Identify which cell holds the provided text, then report its [x, y] central coordinate. 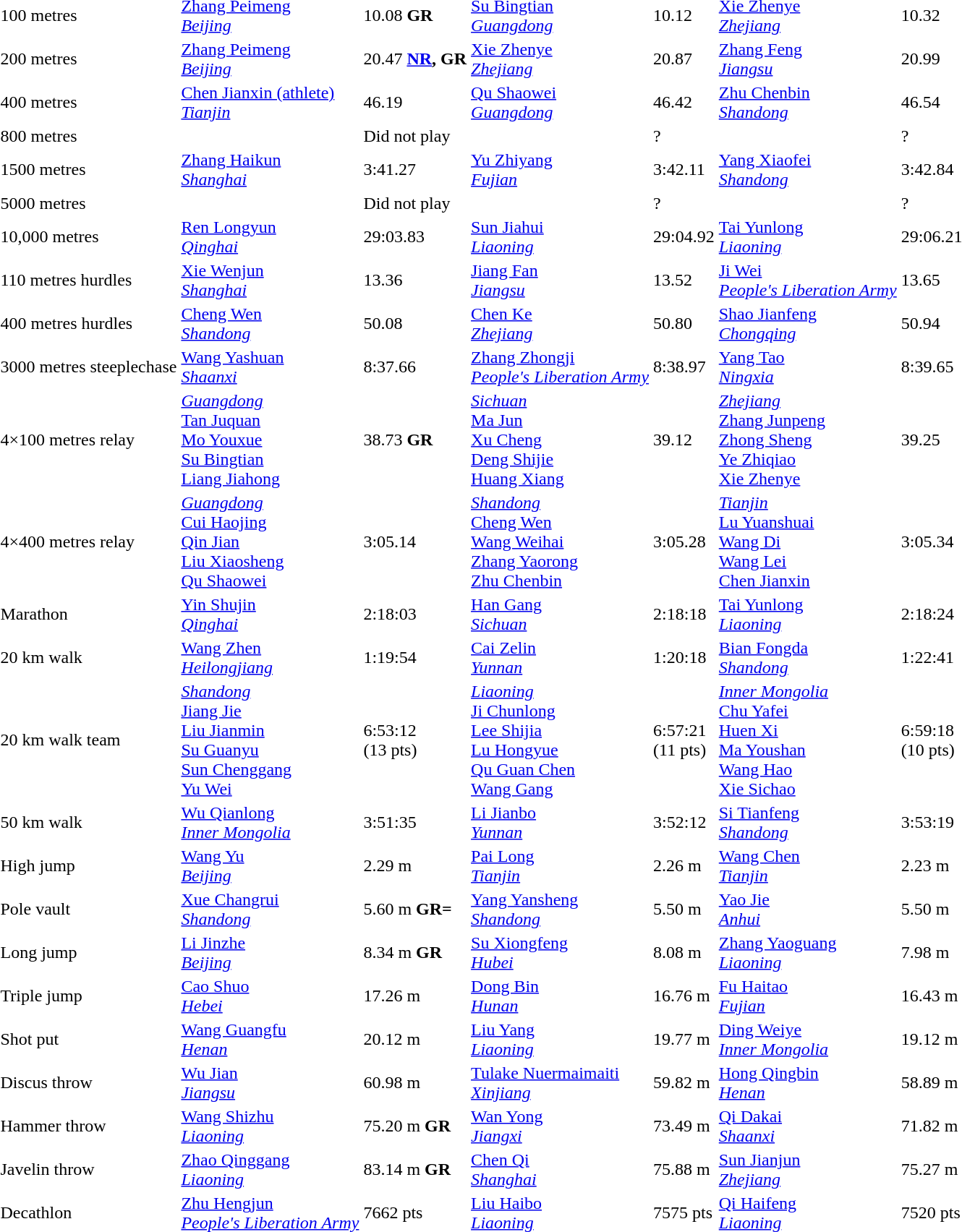
3:41.27 [415, 169]
Yin ShujinQinghai [271, 615]
TianjinLu YuanshuaiWang DiWang LeiChen Jianxin [807, 542]
Li JinzheBeijing [271, 953]
Ding WeiyeInner Mongolia [807, 1040]
SichuanMa JunXu ChengDeng ShijieHuang Xiang [560, 440]
3:05.14 [415, 542]
Si TianfengShandong [807, 823]
Zhang FengJiangsu [807, 59]
Tulake NuermaimaitiXinjiang [560, 1083]
Zhu ChenbinShandong [807, 103]
Wang ShizhuLiaoning [271, 1126]
6:57:21(11 pts) [684, 740]
Zhang YaoguangLiaoning [807, 953]
Zhao QinggangLiaoning [271, 1170]
Wang ChenTianjin [807, 866]
46.42 [684, 103]
Qi DakaiShaanxi [807, 1126]
Cheng WenShandong [271, 324]
13.36 [415, 281]
ShandongJiang JieLiu JianminSu GuanyuSun ChenggangYu Wei [271, 740]
50.08 [415, 324]
Dong BinHunan [560, 996]
Wang GuangfuHenan [271, 1040]
Bian FongdaShandong [807, 658]
2:18:18 [684, 615]
5.60 m GR= [415, 910]
3:42.11 [684, 169]
Wang YuBeijing [271, 866]
Fu HaitaoFujian [807, 996]
20.47 NR, GR [415, 59]
Wang ZhenHeilongjiang [271, 658]
39.12 [684, 440]
Ren LongyunQinghai [271, 237]
1:20:18 [684, 658]
ShandongCheng WenWang WeihaiZhang YaorongZhu Chenbin [560, 542]
Zhang HaikunShanghai [271, 169]
29:04.92 [684, 237]
8:38.97 [684, 367]
3:05.28 [684, 542]
GuangdongCui HaojingQin JianLiu XiaoshengQu Shaowei [271, 542]
Xie WenjunShanghai [271, 281]
Qu ShaoweiGuangdong [560, 103]
Li JianboYunnan [560, 823]
60.98 m [415, 1083]
Yang XiaofeiShandong [807, 169]
38.73 GR [415, 440]
Shao JianfengChongqing [807, 324]
Xue ChangruiShandong [271, 910]
Su XiongfengHubei [560, 953]
Wu QianlongInner Mongolia [271, 823]
Xie ZhenyeZhejiang [560, 59]
GuangdongTan JuquanMo YouxueSu BingtianLiang Jiahong [271, 440]
Jiang FanJiangsu [560, 281]
Sun JiahuiLiaoning [560, 237]
20.87 [684, 59]
Wan YongJiangxi [560, 1126]
Yang YanshengShandong [560, 910]
17.26 m [415, 996]
Chen Jianxin (athlete)Tianjin [271, 103]
Zhang PeimengBeijing [271, 59]
Han GangSichuan [560, 615]
Pai LongTianjin [560, 866]
Ji WeiPeople's Liberation Army [807, 281]
73.49 m [684, 1126]
1:19:54 [415, 658]
LiaoningJi ChunlongLee ShijiaLu HongyueQu Guan ChenWang Gang [560, 740]
16.76 m [684, 996]
8.08 m [684, 953]
Cao ShuoHebei [271, 996]
Chen KeZhejiang [560, 324]
50.80 [684, 324]
Liu YangLiaoning [560, 1040]
3:52:12 [684, 823]
2:18:03 [415, 615]
Wang YashuanShaanxi [271, 367]
8:37.66 [415, 367]
29:03.83 [415, 237]
5.50 m [684, 910]
75.20 m GR [415, 1126]
Yao JieAnhui [807, 910]
20.12 m [415, 1040]
Sun JianjunZhejiang [807, 1170]
3:51:35 [415, 823]
2.26 m [684, 866]
19.77 m [684, 1040]
Cai ZelinYunnan [560, 658]
6:53:12(13 pts) [415, 740]
8.34 m GR [415, 953]
83.14 m GR [415, 1170]
Yang TaoNingxia [807, 367]
Wu JianJiangsu [271, 1083]
Chen QiShanghai [560, 1170]
Zhang ZhongjiPeople's Liberation Army [560, 367]
Inner MongoliaChu YafeiHuen XiMa YoushanWang HaoXie Sichao [807, 740]
59.82 m [684, 1083]
75.88 m [684, 1170]
2.29 m [415, 866]
13.52 [684, 281]
Hong QingbinHenan [807, 1083]
46.19 [415, 103]
Yu ZhiyangFujian [560, 169]
ZhejiangZhang JunpengZhong ShengYe ZhiqiaoXie Zhenye [807, 440]
